For the text-containing cell, return its midpoint in (X, Y) coordinate format. 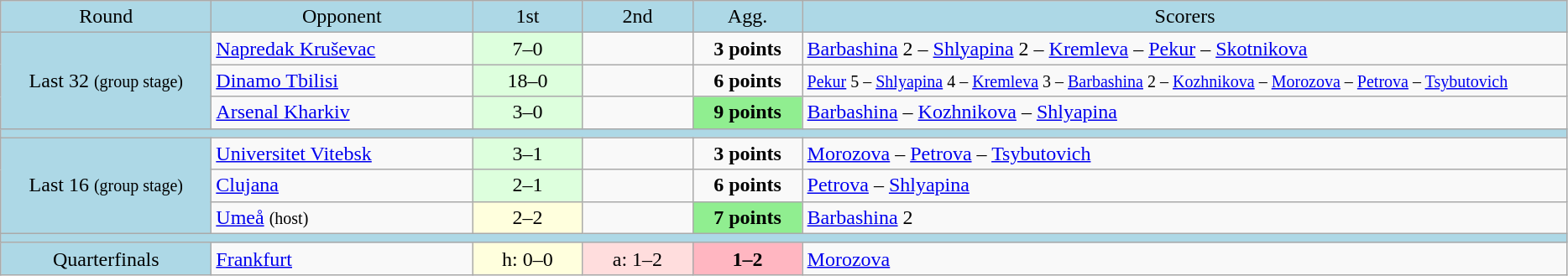
3–0 (527, 112)
Agg. (747, 17)
Petrova – Shlyapina (1185, 185)
1–2 (747, 258)
Frankfurt (342, 258)
Scorers (1185, 17)
a: 1–2 (638, 258)
Barbashina – Kozhnikova – Shlyapina (1185, 112)
Last 32 (group stage) (106, 81)
9 points (747, 112)
Quarterfinals (106, 258)
7 points (747, 217)
Barbashina 2 – Shlyapina 2 – Kremleva – Pekur – Skotnikova (1185, 49)
Morozova – Petrova – Tsybutovich (1185, 154)
Napredak Kruševac (342, 49)
Pekur 5 – Shlyapina 4 – Kremleva 3 – Barbashina 2 – Kozhnikova – Morozova – Petrova – Tsybutovich (1185, 81)
Last 16 (group stage) (106, 185)
2–2 (527, 217)
3–1 (527, 154)
Round (106, 17)
Universitet Vitebsk (342, 154)
Opponent (342, 17)
Dinamo Tbilisi (342, 81)
Clujana (342, 185)
Morozova (1185, 258)
Umeå (host) (342, 217)
2nd (638, 17)
h: 0–0 (527, 258)
2–1 (527, 185)
Arsenal Kharkiv (342, 112)
7–0 (527, 49)
1st (527, 17)
Barbashina 2 (1185, 217)
18–0 (527, 81)
